Return (x, y) of the center of cell containing provided text 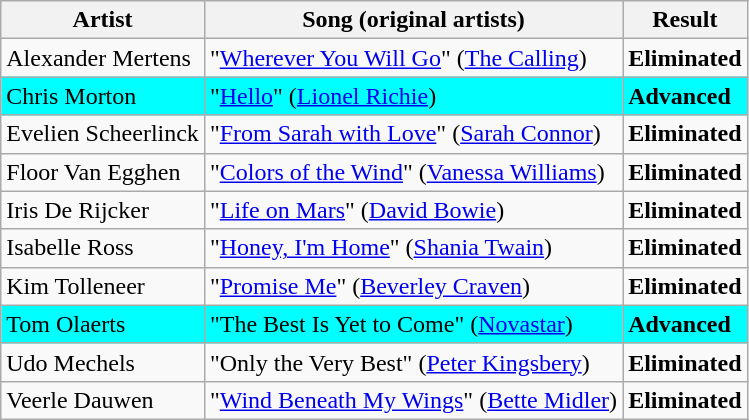
Result (685, 20)
Iris De Rijcker (103, 210)
Song (original artists) (413, 20)
Udo Mechels (103, 362)
"Hello" (Lionel Richie) (413, 96)
Evelien Scheerlinck (103, 134)
"Only the Very Best" (Peter Kingsbery) (413, 362)
Isabelle Ross (103, 248)
"Promise Me" (Beverley Craven) (413, 286)
"Wind Beneath My Wings" (Bette Midler) (413, 400)
"Wherever You Will Go" (The Calling) (413, 58)
Floor Van Egghen (103, 172)
Veerle Dauwen (103, 400)
"The Best Is Yet to Come" (Novastar) (413, 324)
"From Sarah with Love" (Sarah Connor) (413, 134)
"Honey, I'm Home" (Shania Twain) (413, 248)
Kim Tolleneer (103, 286)
"Life on Mars" (David Bowie) (413, 210)
Tom Olaerts (103, 324)
Alexander Mertens (103, 58)
Chris Morton (103, 96)
Artist (103, 20)
"Colors of the Wind" (Vanessa Williams) (413, 172)
